From the cell containing the given text, extract its center point as [x, y] coordinate. 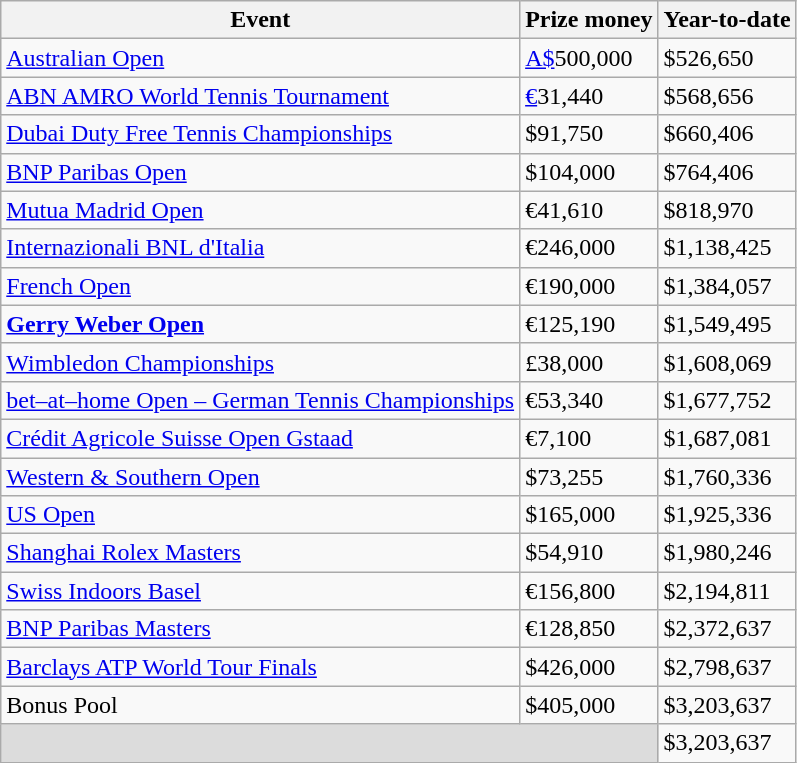
$1,980,246 [727, 553]
€156,800 [589, 591]
$1,549,495 [727, 324]
$2,798,637 [727, 667]
Dubai Duty Free Tennis Championships [260, 134]
€41,610 [589, 210]
$818,970 [727, 210]
$764,406 [727, 172]
Crédit Agricole Suisse Open Gstaad [260, 438]
$568,656 [727, 96]
£38,000 [589, 362]
Internazionali BNL d'Italia [260, 248]
BNP Paribas Masters [260, 629]
$1,760,336 [727, 477]
Bonus Pool [260, 705]
€53,340 [589, 400]
$2,194,811 [727, 591]
€128,850 [589, 629]
Swiss Indoors Basel [260, 591]
$1,384,057 [727, 286]
Shanghai Rolex Masters [260, 553]
$1,925,336 [727, 515]
$1,677,752 [727, 400]
$91,750 [589, 134]
$526,650 [727, 58]
$54,910 [589, 553]
bet–at–home Open – German Tennis Championships [260, 400]
$1,138,425 [727, 248]
$165,000 [589, 515]
ABN AMRO World Tennis Tournament [260, 96]
$426,000 [589, 667]
Western & Southern Open [260, 477]
€125,190 [589, 324]
Event [260, 20]
$73,255 [589, 477]
$1,608,069 [727, 362]
€7,100 [589, 438]
€190,000 [589, 286]
A$500,000 [589, 58]
Wimbledon Championships [260, 362]
Year-to-date [727, 20]
€246,000 [589, 248]
Gerry Weber Open [260, 324]
$660,406 [727, 134]
US Open [260, 515]
$104,000 [589, 172]
$2,372,637 [727, 629]
BNP Paribas Open [260, 172]
$405,000 [589, 705]
Mutua Madrid Open [260, 210]
€31,440 [589, 96]
Prize money [589, 20]
Australian Open [260, 58]
$1,687,081 [727, 438]
French Open [260, 286]
Barclays ATP World Tour Finals [260, 667]
